For the text-containing cell, return its midpoint in [X, Y] coordinate format. 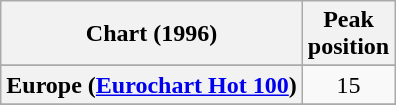
15 [348, 85]
Peakposition [348, 34]
Europe (Eurochart Hot 100) [152, 85]
Chart (1996) [152, 34]
